Identify which cell holds the provided text, then report its [x, y] central coordinate. 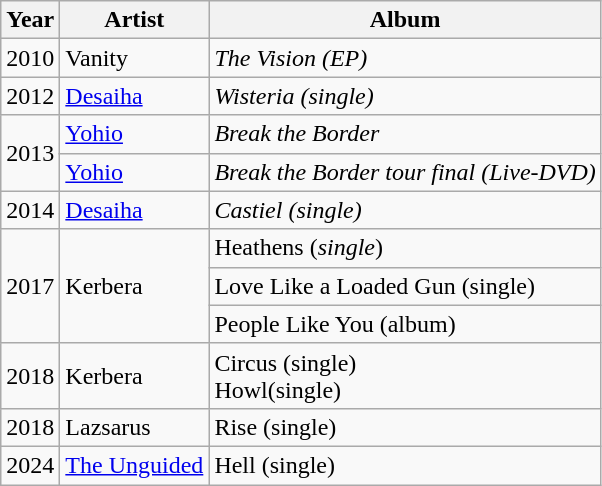
Year [30, 20]
Rise (single) [406, 427]
Castiel (single) [406, 210]
2010 [30, 58]
Lazsarus [134, 427]
2013 [30, 153]
Break the Border tour final (Live-DVD) [406, 172]
2024 [30, 465]
Album [406, 20]
Heathens (single) [406, 248]
Break the Border [406, 134]
Wisteria (single) [406, 96]
2014 [30, 210]
Artist [134, 20]
People Like You (album) [406, 324]
Hell (single) [406, 465]
Love Like a Loaded Gun (single) [406, 286]
Circus (single)Howl(single) [406, 376]
The Unguided [134, 465]
Vanity [134, 58]
The Vision (EP) [406, 58]
2017 [30, 286]
2012 [30, 96]
